Determine the [X, Y] coordinate at the center of the cell enclosing the given text.  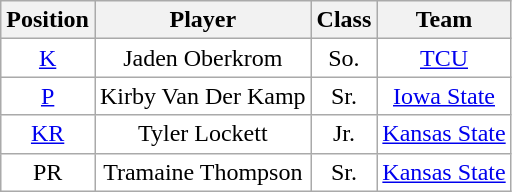
Position [48, 20]
TCU [444, 58]
Kirby Van Der Kamp [202, 96]
Team [444, 20]
P [48, 96]
Class [344, 20]
So. [344, 58]
PR [48, 172]
KR [48, 134]
K [48, 58]
Jr. [344, 134]
Iowa State [444, 96]
Tyler Lockett [202, 134]
Tramaine Thompson [202, 172]
Player [202, 20]
Jaden Oberkrom [202, 58]
